Find where the given text appears and provide that cell's center as (X, Y) coordinate. 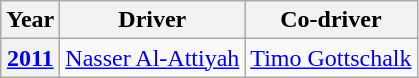
2011 (30, 58)
Co-driver (331, 20)
Year (30, 20)
Timo Gottschalk (331, 58)
Driver (152, 20)
Nasser Al-Attiyah (152, 58)
